Search for the cell housing the specified text and yield its (X, Y) center coordinate. 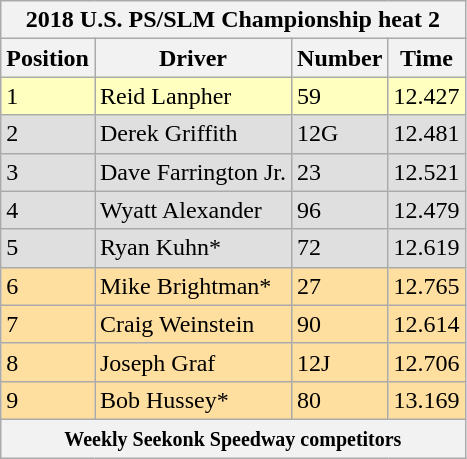
90 (340, 324)
Number (340, 58)
Driver (192, 58)
Wyatt Alexander (192, 210)
Craig Weinstein (192, 324)
12.521 (426, 172)
8 (48, 362)
12.765 (426, 286)
Reid Lanpher (192, 96)
Position (48, 58)
12.614 (426, 324)
6 (48, 286)
72 (340, 248)
12G (340, 134)
Weekly Seekonk Speedway competitors (233, 438)
Bob Hussey* (192, 400)
2 (48, 134)
4 (48, 210)
Dave Farrington Jr. (192, 172)
23 (340, 172)
12.619 (426, 248)
9 (48, 400)
12.427 (426, 96)
12.479 (426, 210)
59 (340, 96)
12J (340, 362)
Joseph Graf (192, 362)
7 (48, 324)
Mike Brightman* (192, 286)
12.481 (426, 134)
13.169 (426, 400)
27 (340, 286)
80 (340, 400)
12.706 (426, 362)
3 (48, 172)
2018 U.S. PS/SLM Championship heat 2 (233, 20)
Derek Griffith (192, 134)
1 (48, 96)
5 (48, 248)
Time (426, 58)
96 (340, 210)
Ryan Kuhn* (192, 248)
